Search for the cell housing the specified text and yield its [X, Y] center coordinate. 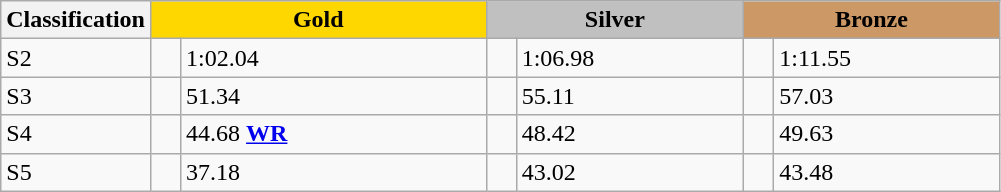
37.18 [334, 172]
57.03 [886, 96]
S5 [76, 172]
S4 [76, 134]
Classification [76, 20]
1:11.55 [886, 58]
Bronze [872, 20]
Gold [318, 20]
43.02 [630, 172]
51.34 [334, 96]
S2 [76, 58]
49.63 [886, 134]
1:06.98 [630, 58]
43.48 [886, 172]
Silver [615, 20]
44.68 WR [334, 134]
48.42 [630, 134]
1:02.04 [334, 58]
S3 [76, 96]
55.11 [630, 96]
